Locate the cell with the specified text and output its [x, y] center coordinate. 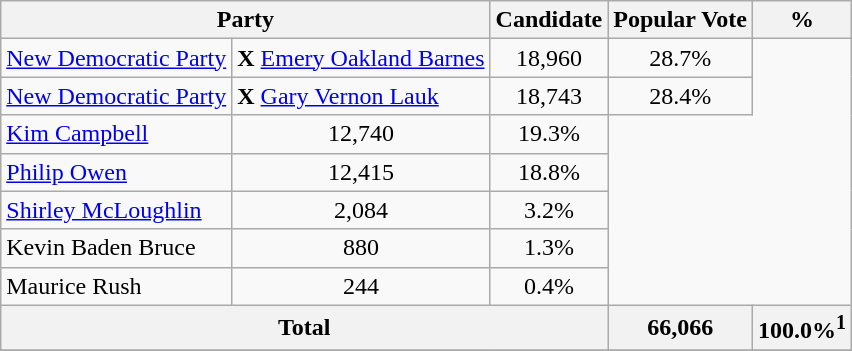
18,743 [549, 96]
Candidate [549, 20]
Kim Campbell [116, 134]
Total [304, 328]
0.4% [549, 286]
244 [361, 286]
2,084 [361, 210]
18,960 [549, 58]
Philip Owen [116, 172]
18.8% [549, 172]
12,415 [361, 172]
Popular Vote [680, 20]
3.2% [549, 210]
12,740 [361, 134]
% [802, 20]
1.3% [549, 248]
28.7% [680, 58]
Shirley McLoughlin [116, 210]
100.0%1 [802, 328]
X Emery Oakland Barnes [361, 58]
Maurice Rush [116, 286]
19.3% [549, 134]
X Gary Vernon Lauk [361, 96]
880 [361, 248]
Party [246, 20]
28.4% [680, 96]
66,066 [680, 328]
Kevin Baden Bruce [116, 248]
